Pinpoint the cell where the given text exists, returning its (x, y) midpoint coordinate. 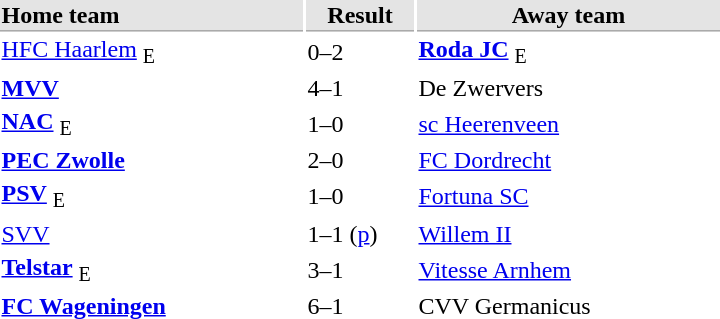
PSV E (152, 197)
4–1 (360, 89)
NAC E (152, 125)
HFC Haarlem E (152, 52)
Result (360, 16)
Vitesse Arnhem (568, 269)
PEC Zwolle (152, 161)
Home team (152, 16)
Fortuna SC (568, 197)
Roda JC E (568, 52)
Away team (568, 16)
1–1 (p) (360, 233)
3–1 (360, 269)
sc Heerenveen (568, 125)
SVV (152, 233)
MVV (152, 89)
Telstar E (152, 269)
De Zwervers (568, 89)
2–0 (360, 161)
FC Dordrecht (568, 161)
0–2 (360, 52)
Willem II (568, 233)
